Identify which cell holds the provided text, then report its (x, y) central coordinate. 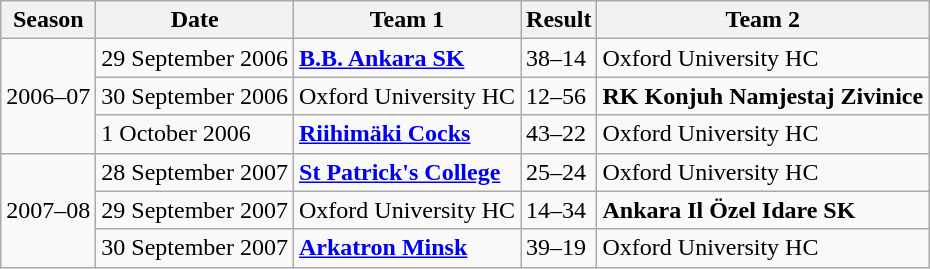
29 September 2007 (195, 210)
RK Konjuh Namjestaj Zivinice (763, 96)
30 September 2006 (195, 96)
St Patrick's College (408, 172)
Riihimäki Cocks (408, 134)
43–22 (559, 134)
Result (559, 20)
Team 1 (408, 20)
2007–08 (48, 210)
38–14 (559, 58)
28 September 2007 (195, 172)
12–56 (559, 96)
Season (48, 20)
30 September 2007 (195, 248)
25–24 (559, 172)
1 October 2006 (195, 134)
2006–07 (48, 96)
Team 2 (763, 20)
B.B. Ankara SK (408, 58)
14–34 (559, 210)
39–19 (559, 248)
Ankara Il Özel Idare SK (763, 210)
Arkatron Minsk (408, 248)
Date (195, 20)
29 September 2006 (195, 58)
